Return (X, Y) of the center of cell containing provided text 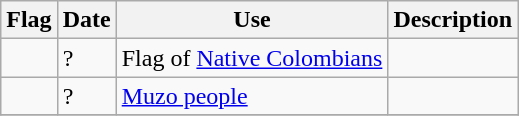
Date (86, 20)
Flag of Native Colombians (252, 58)
Use (252, 20)
Muzo people (252, 96)
Description (453, 20)
Flag (29, 20)
